Extract the (x, y) coordinate from the center of the cell holding the provided text.  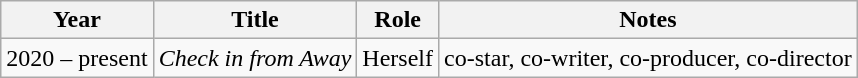
Check in from Away (255, 58)
Title (255, 20)
Herself (398, 58)
Notes (648, 20)
2020 – present (77, 58)
Role (398, 20)
co-star, co-writer, co-producer, co-director (648, 58)
Year (77, 20)
